Output the [x, y] coordinate of the center of the cell containing the given text.  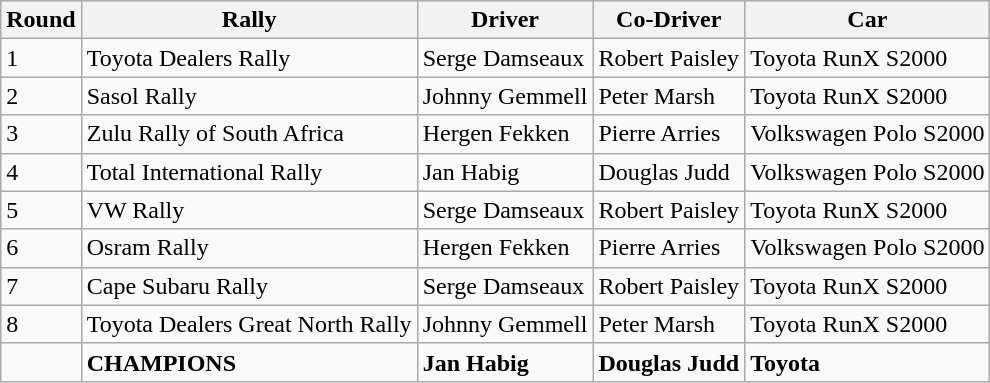
4 [41, 172]
5 [41, 210]
6 [41, 248]
Toyota Dealers Great North Rally [249, 324]
3 [41, 134]
Round [41, 20]
Car [868, 20]
Osram Rally [249, 248]
Co-Driver [669, 20]
Toyota Dealers Rally [249, 58]
Driver [505, 20]
2 [41, 96]
Toyota [868, 362]
7 [41, 286]
Rally [249, 20]
Zulu Rally of South Africa [249, 134]
Total International Rally [249, 172]
1 [41, 58]
Cape Subaru Rally [249, 286]
Sasol Rally [249, 96]
VW Rally [249, 210]
8 [41, 324]
CHAMPIONS [249, 362]
